Provide the [X, Y] coordinate of the cell's center where the given text is located.  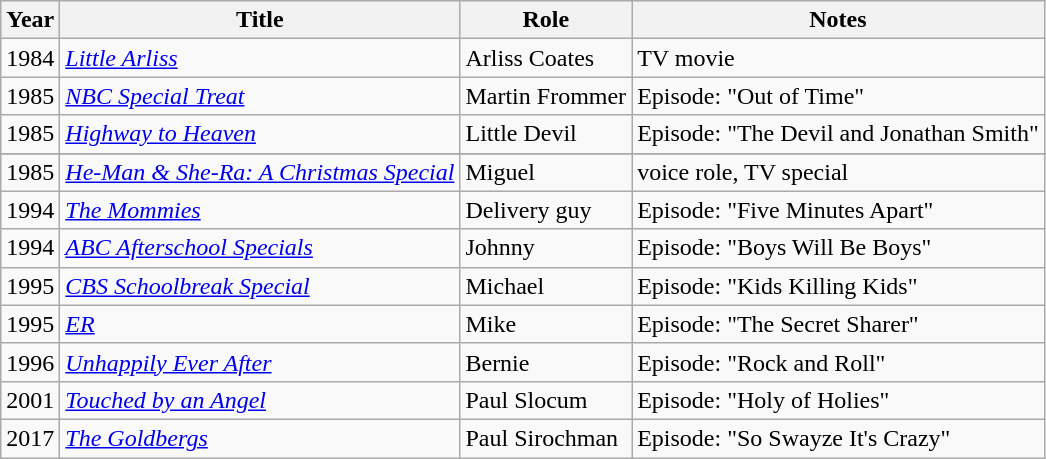
Episode: "Rock and Roll" [838, 362]
Paul Sirochman [546, 438]
Miguel [546, 172]
Paul Slocum [546, 400]
Arliss Coates [546, 58]
Episode: "Out of Time" [838, 96]
Little Devil [546, 134]
NBC Special Treat [260, 96]
Johnny [546, 248]
ABC Afterschool Specials [260, 248]
The Mommies [260, 210]
Touched by an Angel [260, 400]
Little Arliss [260, 58]
Notes [838, 20]
Bernie [546, 362]
1996 [30, 362]
2017 [30, 438]
Mike [546, 324]
Title [260, 20]
Episode: "The Devil and Jonathan Smith" [838, 134]
2001 [30, 400]
Delivery guy [546, 210]
TV movie [838, 58]
Episode: "Holy of Holies" [838, 400]
Unhappily Ever After [260, 362]
CBS Schoolbreak Special [260, 286]
Episode: "So Swayze It's Crazy" [838, 438]
Episode: "Five Minutes Apart" [838, 210]
Year [30, 20]
Episode: "The Secret Sharer" [838, 324]
voice role, TV special [838, 172]
Martin Frommer [546, 96]
Michael [546, 286]
ER [260, 324]
Role [546, 20]
1984 [30, 58]
The Goldbergs [260, 438]
Episode: "Boys Will Be Boys" [838, 248]
Highway to Heaven [260, 134]
He-Man & She-Ra: A Christmas Special [260, 172]
Episode: "Kids Killing Kids" [838, 286]
